Locate the cell with the specified text and output its [x, y] center coordinate. 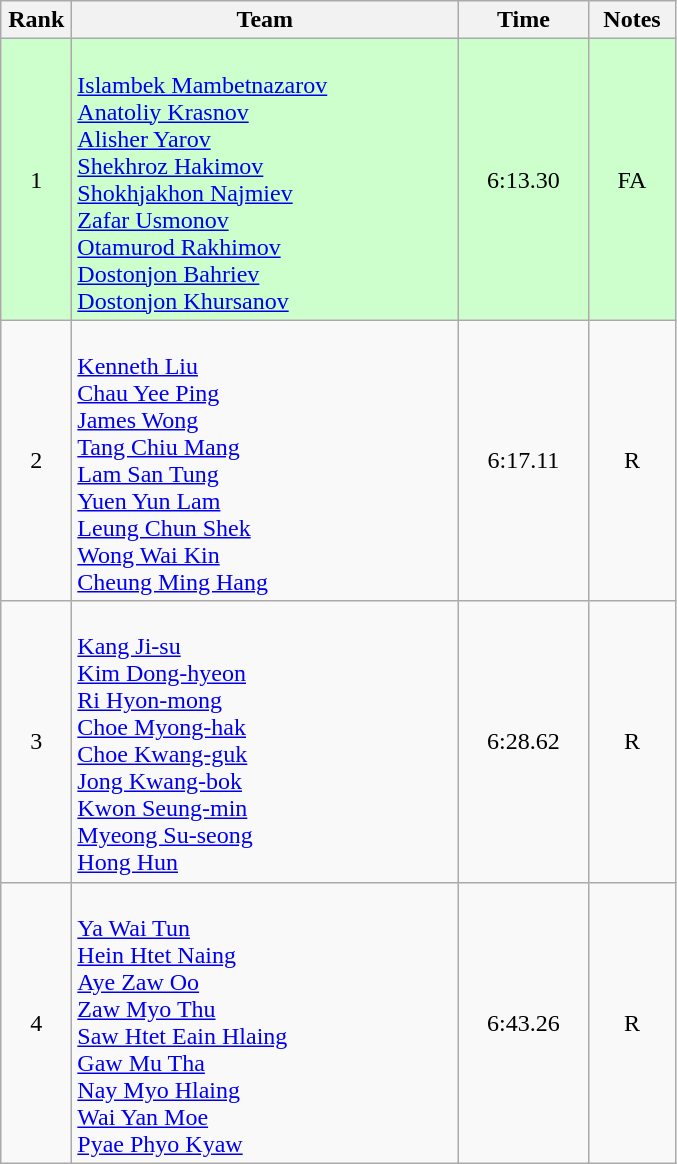
6:17.11 [524, 460]
2 [36, 460]
Time [524, 20]
FA [632, 180]
6:28.62 [524, 742]
Notes [632, 20]
Rank [36, 20]
4 [36, 1022]
Kenneth LiuChau Yee PingJames WongTang Chiu MangLam San TungYuen Yun LamLeung Chun ShekWong Wai KinCheung Ming Hang [265, 460]
Ya Wai TunHein Htet NaingAye Zaw OoZaw Myo ThuSaw Htet Eain HlaingGaw Mu ThaNay Myo HlaingWai Yan MoePyae Phyo Kyaw [265, 1022]
6:13.30 [524, 180]
3 [36, 742]
Team [265, 20]
1 [36, 180]
Kang Ji-suKim Dong-hyeonRi Hyon-mongChoe Myong-hakChoe Kwang-gukJong Kwang-bokKwon Seung-minMyeong Su-seongHong Hun [265, 742]
6:43.26 [524, 1022]
